Locate the cell with the specified text and output its [X, Y] center coordinate. 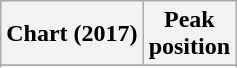
Peakposition [189, 34]
Chart (2017) [72, 34]
